Find where the given text appears and provide that cell's center as [x, y] coordinate. 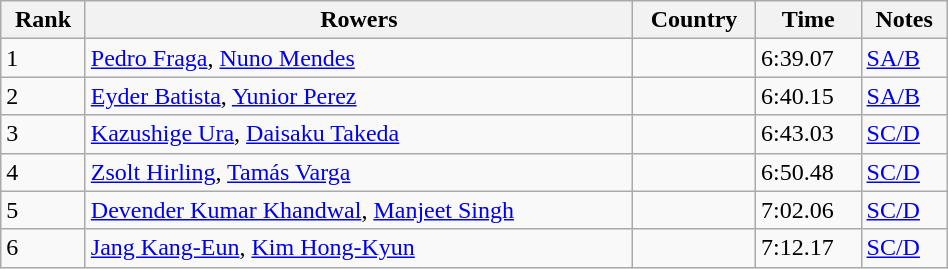
5 [44, 210]
3 [44, 134]
1 [44, 58]
6 [44, 248]
Rank [44, 20]
Zsolt Hirling, Tamás Varga [358, 172]
7:02.06 [808, 210]
7:12.17 [808, 248]
6:43.03 [808, 134]
6:39.07 [808, 58]
Devender Kumar Khandwal, Manjeet Singh [358, 210]
Notes [904, 20]
4 [44, 172]
Rowers [358, 20]
2 [44, 96]
Jang Kang-Eun, Kim Hong-Kyun [358, 248]
Country [694, 20]
Pedro Fraga, Nuno Mendes [358, 58]
Time [808, 20]
Kazushige Ura, Daisaku Takeda [358, 134]
6:40.15 [808, 96]
Eyder Batista, Yunior Perez [358, 96]
6:50.48 [808, 172]
